Provide the [x, y] coordinate of the cell's center where the given text is located.  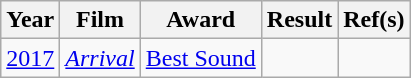
Film [100, 20]
Ref(s) [374, 20]
Result [299, 20]
Award [200, 20]
2017 [30, 58]
Year [30, 20]
Best Sound [200, 58]
Arrival [100, 58]
